Provide the [X, Y] coordinate of the cell's center where the given text is located.  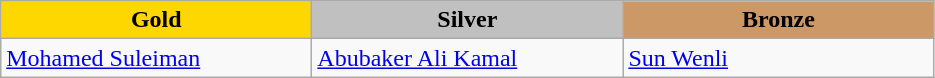
Bronze [778, 20]
Gold [156, 20]
Silver [468, 20]
Sun Wenli [778, 58]
Abubaker Ali Kamal [468, 58]
Mohamed Suleiman [156, 58]
